From the cell containing the given text, extract its center point as [x, y] coordinate. 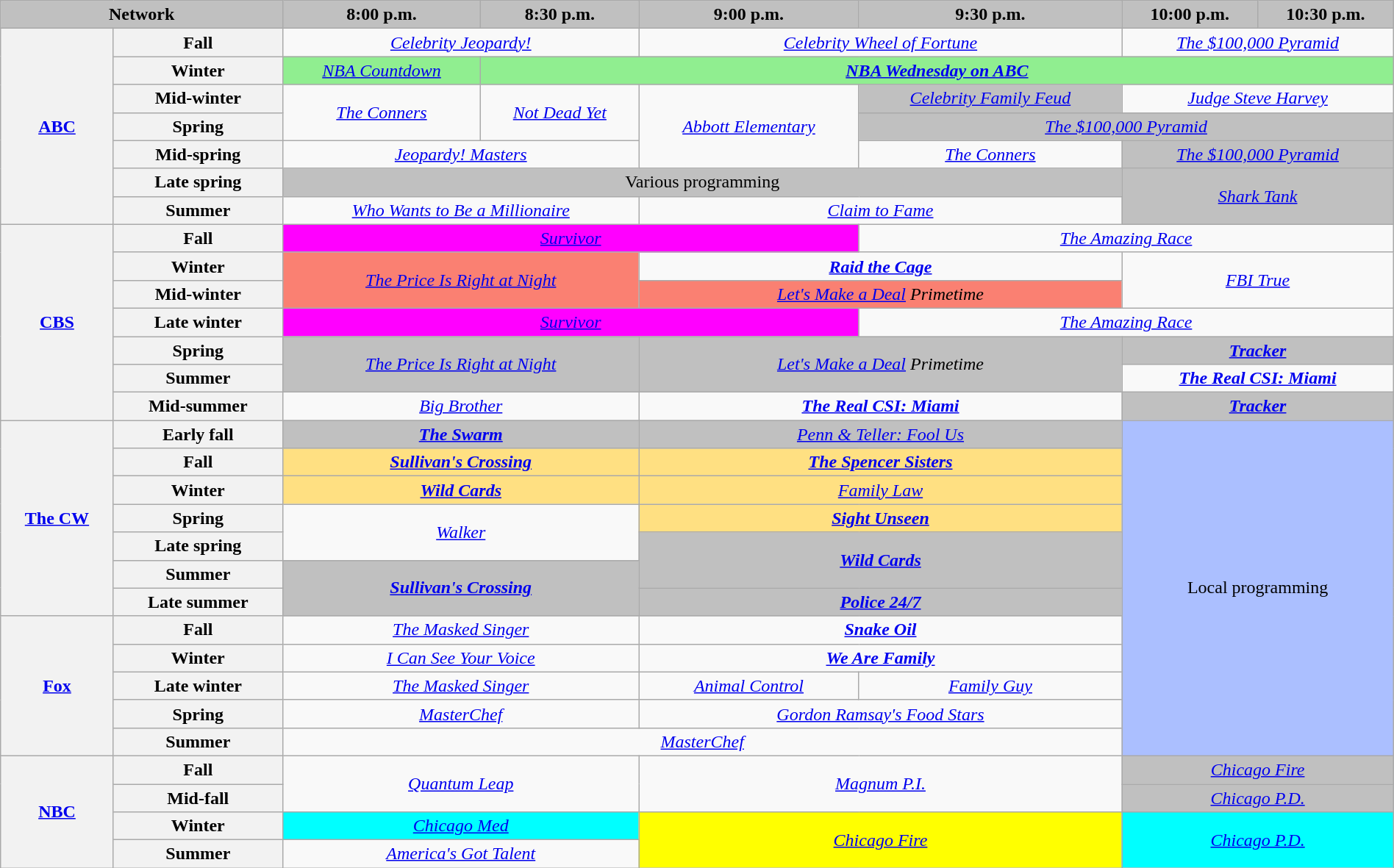
ABC [57, 126]
Jeopardy! Masters [460, 154]
The CW [57, 518]
NBA Countdown [381, 71]
Big Brother [460, 406]
Animal Control [748, 686]
Abbott Elementary [748, 126]
10:30 p.m. [1326, 15]
Not Dead Yet [560, 112]
Raid the Cage [881, 266]
Who Wants to Be a Millionaire [460, 210]
I Can See Your Voice [460, 658]
Family Law [881, 490]
8:30 p.m. [560, 15]
Celebrity Family Feud [990, 98]
Early fall [198, 434]
Quantum Leap [460, 783]
Mid-summer [198, 406]
The Swarm [460, 434]
9:30 p.m. [990, 15]
8:00 p.m. [381, 15]
NBA Wednesday on ABC [937, 71]
Magnum P.I. [881, 783]
Celebrity Wheel of Fortune [881, 43]
Various programming [702, 182]
Penn & Teller: Fool Us [881, 434]
10:00 p.m. [1190, 15]
Gordon Ramsay's Food Stars [881, 714]
NBC [57, 811]
Sight Unseen [881, 518]
Mid-spring [198, 154]
Judge Steve Harvey [1257, 98]
9:00 p.m. [748, 15]
Late summer [198, 602]
Chicago Med [460, 826]
Claim to Fame [881, 210]
We Are Family [881, 658]
CBS [57, 322]
Shark Tank [1257, 196]
Celebrity Jeopardy! [460, 43]
FBI True [1257, 280]
The Spencer Sisters [881, 462]
Network [142, 15]
Police 24/7 [881, 602]
Fox [57, 686]
Mid-fall [198, 797]
Family Guy [990, 686]
Local programming [1257, 588]
America's Got Talent [460, 854]
Walker [460, 532]
Snake Oil [881, 630]
